Search for the cell housing the specified text and yield its [x, y] center coordinate. 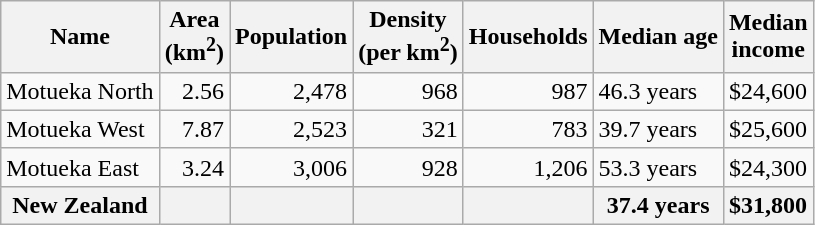
321 [408, 129]
2.56 [194, 91]
53.3 years [658, 167]
Density(per km2) [408, 37]
$25,600 [768, 129]
New Zealand [80, 205]
$24,300 [768, 167]
Medianincome [768, 37]
$31,800 [768, 205]
2,523 [292, 129]
Population [292, 37]
1,206 [528, 167]
987 [528, 91]
Households [528, 37]
46.3 years [658, 91]
39.7 years [658, 129]
7.87 [194, 129]
Name [80, 37]
968 [408, 91]
Motueka East [80, 167]
2,478 [292, 91]
Motueka West [80, 129]
$24,600 [768, 91]
37.4 years [658, 205]
Median age [658, 37]
Area(km2) [194, 37]
Motueka North [80, 91]
3,006 [292, 167]
783 [528, 129]
928 [408, 167]
3.24 [194, 167]
